Determine the (x, y) coordinate at the center of the cell enclosing the given text.  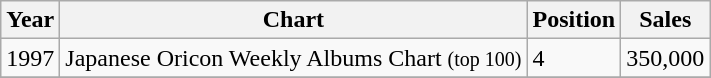
350,000 (666, 58)
Year (30, 20)
Position (574, 20)
Sales (666, 20)
Japanese Oricon Weekly Albums Chart (top 100) (294, 58)
4 (574, 58)
1997 (30, 58)
Chart (294, 20)
